Locate the cell with the specified text and output its (x, y) center coordinate. 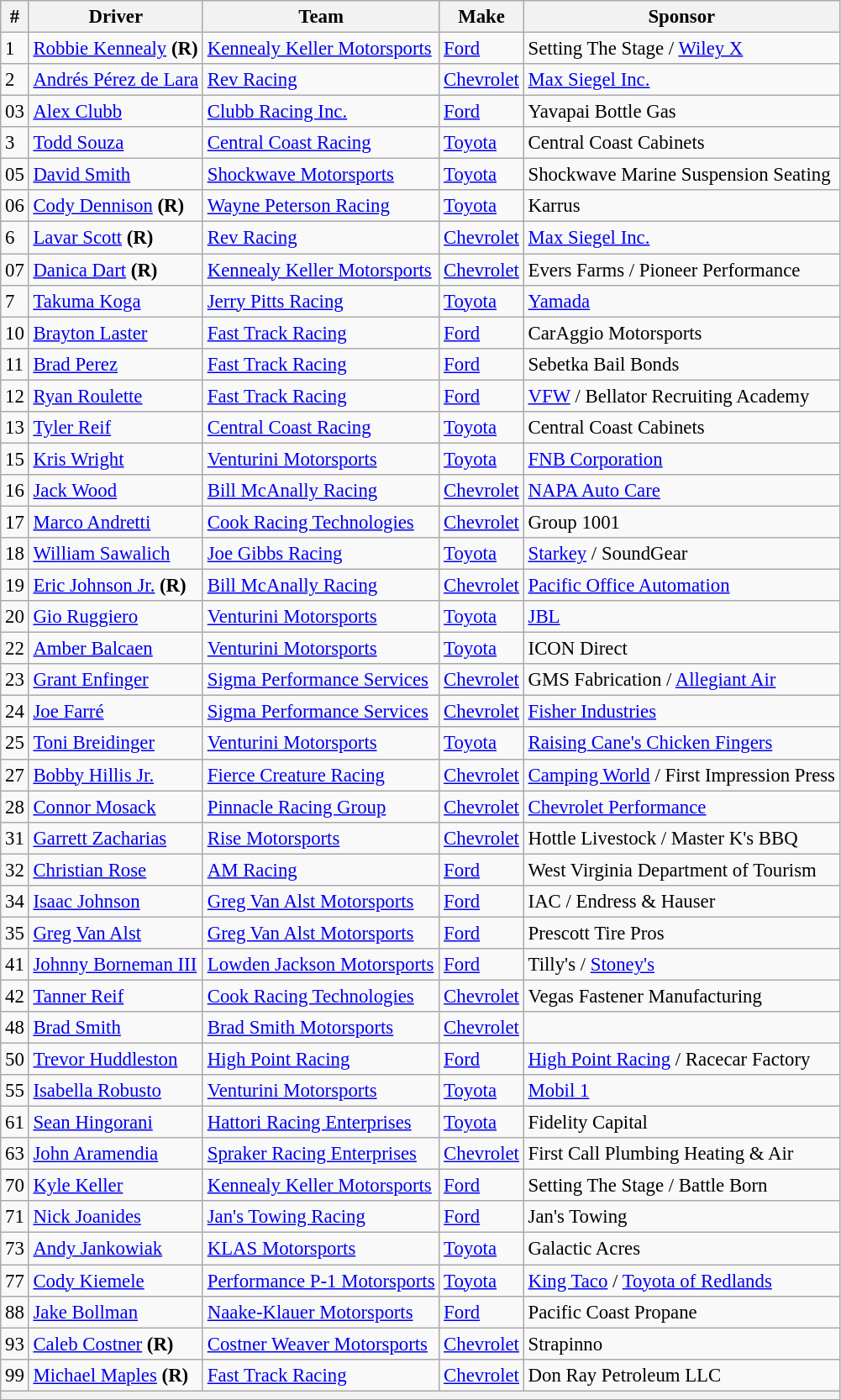
Setting The Stage / Wiley X (681, 49)
Group 1001 (681, 522)
Performance P-1 Motorsports (321, 1281)
John Aramendia (116, 1154)
34 (15, 902)
Jake Bollman (116, 1312)
Kris Wright (116, 459)
Isaac Johnson (116, 902)
Trevor Huddleston (116, 1060)
Tilly's / Stoney's (681, 965)
Cody Dennison (R) (116, 206)
Evers Farms / Pioneer Performance (681, 270)
61 (15, 1123)
Shockwave Motorsports (321, 175)
Ryan Roulette (116, 396)
Sebetka Bail Bonds (681, 364)
Isabella Robusto (116, 1091)
Toni Breidinger (116, 744)
1 (15, 49)
Gio Ruggiero (116, 617)
Rise Motorsports (321, 838)
Yavapai Bottle Gas (681, 112)
Lowden Jackson Motorsports (321, 965)
11 (15, 364)
31 (15, 838)
48 (15, 1028)
Johnny Borneman III (116, 965)
NAPA Auto Care (681, 491)
55 (15, 1091)
10 (15, 333)
6 (15, 238)
CarAggio Motorsports (681, 333)
Hattori Racing Enterprises (321, 1123)
Brad Perez (116, 364)
Lavar Scott (R) (116, 238)
Brad Smith (116, 1028)
Connor Mosack (116, 807)
ICON Direct (681, 649)
71 (15, 1218)
99 (15, 1375)
41 (15, 965)
Costner Weaver Motorsports (321, 1344)
42 (15, 996)
Fisher Industries (681, 712)
High Point Racing / Racecar Factory (681, 1060)
Andy Jankowiak (116, 1249)
Marco Andretti (116, 522)
Christian Rose (116, 870)
Setting The Stage / Battle Born (681, 1186)
Spraker Racing Enterprises (321, 1154)
88 (15, 1312)
32 (15, 870)
13 (15, 428)
Andrés Pérez de Lara (116, 80)
KLAS Motorsports (321, 1249)
19 (15, 586)
23 (15, 680)
Garrett Zacharias (116, 838)
Amber Balcaen (116, 649)
17 (15, 522)
David Smith (116, 175)
Pinnacle Racing Group (321, 807)
Team (321, 17)
Eric Johnson Jr. (R) (116, 586)
JBL (681, 617)
03 (15, 112)
High Point Racing (321, 1060)
Camping World / First Impression Press (681, 775)
Greg Van Alst (116, 933)
West Virginia Department of Tourism (681, 870)
Yamada (681, 301)
Bobby Hillis Jr. (116, 775)
FNB Corporation (681, 459)
VFW / Bellator Recruiting Academy (681, 396)
Make (481, 17)
73 (15, 1249)
27 (15, 775)
Grant Enfinger (116, 680)
Pacific Office Automation (681, 586)
63 (15, 1154)
Cody Kiemele (116, 1281)
12 (15, 396)
Brayton Laster (116, 333)
Naake-Klauer Motorsports (321, 1312)
Tanner Reif (116, 996)
25 (15, 744)
Shockwave Marine Suspension Seating (681, 175)
Sponsor (681, 17)
Joe Gibbs Racing (321, 554)
Robbie Kennealy (R) (116, 49)
King Taco / Toyota of Redlands (681, 1281)
15 (15, 459)
20 (15, 617)
# (15, 17)
2 (15, 80)
Hottle Livestock / Master K's BBQ (681, 838)
Starkey / SoundGear (681, 554)
Don Ray Petroleum LLC (681, 1375)
93 (15, 1344)
Karrus (681, 206)
Fierce Creature Racing (321, 775)
Alex Clubb (116, 112)
Jan's Towing (681, 1218)
Jan's Towing Racing (321, 1218)
Galactic Acres (681, 1249)
Jerry Pitts Racing (321, 301)
Takuma Koga (116, 301)
Driver (116, 17)
Sean Hingorani (116, 1123)
Clubb Racing Inc. (321, 112)
18 (15, 554)
Kyle Keller (116, 1186)
28 (15, 807)
16 (15, 491)
Nick Joanides (116, 1218)
07 (15, 270)
Vegas Fastener Manufacturing (681, 996)
35 (15, 933)
GMS Fabrication / Allegiant Air (681, 680)
Jack Wood (116, 491)
Michael Maples (R) (116, 1375)
Chevrolet Performance (681, 807)
3 (15, 143)
70 (15, 1186)
Fidelity Capital (681, 1123)
Caleb Costner (R) (116, 1344)
William Sawalich (116, 554)
Strapinno (681, 1344)
Raising Cane's Chicken Fingers (681, 744)
First Call Plumbing Heating & Air (681, 1154)
06 (15, 206)
Mobil 1 (681, 1091)
AM Racing (321, 870)
Tyler Reif (116, 428)
Joe Farré (116, 712)
05 (15, 175)
IAC / Endress & Hauser (681, 902)
24 (15, 712)
77 (15, 1281)
Brad Smith Motorsports (321, 1028)
Wayne Peterson Racing (321, 206)
Prescott Tire Pros (681, 933)
50 (15, 1060)
Pacific Coast Propane (681, 1312)
22 (15, 649)
Todd Souza (116, 143)
Danica Dart (R) (116, 270)
7 (15, 301)
